Output the (X, Y) coordinate of the center of the cell containing the given text.  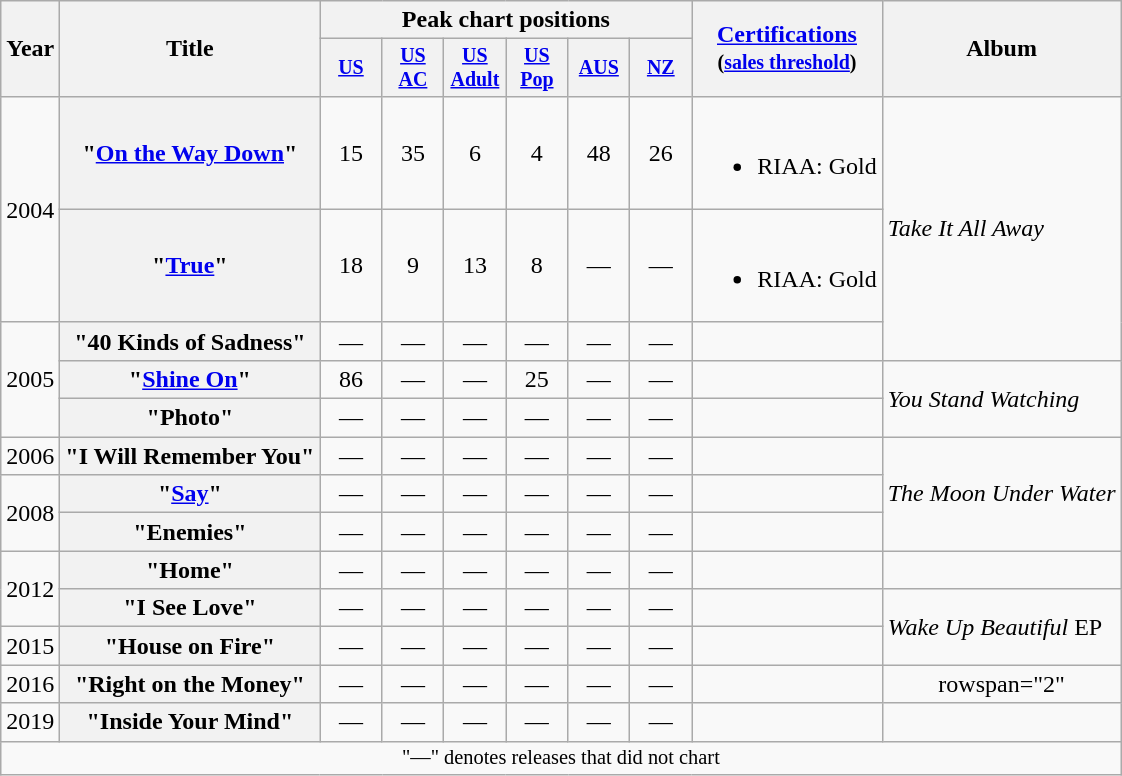
15 (351, 152)
US Pop (537, 68)
Peak chart positions (506, 20)
"Photo" (190, 418)
Year (30, 49)
25 (537, 379)
Certifications(sales threshold) (787, 49)
"True" (190, 266)
US AC (413, 68)
26 (661, 152)
US (351, 68)
2015 (30, 646)
2006 (30, 456)
AUS (599, 68)
2008 (30, 513)
"Right on the Money" (190, 684)
"—" denotes releases that did not chart (561, 758)
"On the Way Down" (190, 152)
"I See Love" (190, 608)
Take It All Away (1002, 228)
9 (413, 266)
"I Will Remember You" (190, 456)
48 (599, 152)
Album (1002, 49)
2005 (30, 379)
4 (537, 152)
8 (537, 266)
86 (351, 379)
2019 (30, 722)
"Inside Your Mind" (190, 722)
The Moon Under Water (1002, 494)
rowspan="2" (1002, 684)
"Shine On" (190, 379)
"Home" (190, 570)
"Enemies" (190, 532)
2012 (30, 589)
18 (351, 266)
Title (190, 49)
35 (413, 152)
2016 (30, 684)
Wake Up Beautiful EP (1002, 627)
2004 (30, 209)
"House on Fire" (190, 646)
13 (475, 266)
"40 Kinds of Sadness" (190, 341)
6 (475, 152)
You Stand Watching (1002, 398)
NZ (661, 68)
"Say" (190, 494)
US Adult (475, 68)
